Return (x, y) of the center of cell containing provided text 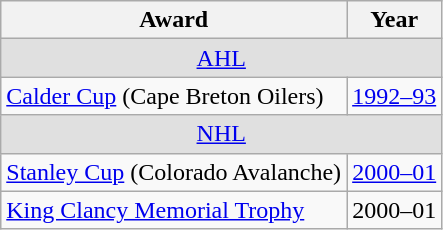
Year (394, 20)
Stanley Cup (Colorado Avalanche) (174, 172)
King Clancy Memorial Trophy (174, 210)
AHL (222, 58)
Award (174, 20)
1992–93 (394, 96)
Calder Cup (Cape Breton Oilers) (174, 96)
NHL (222, 134)
